Detect which cell encompasses the target text, then output its [X, Y] center coordinate. 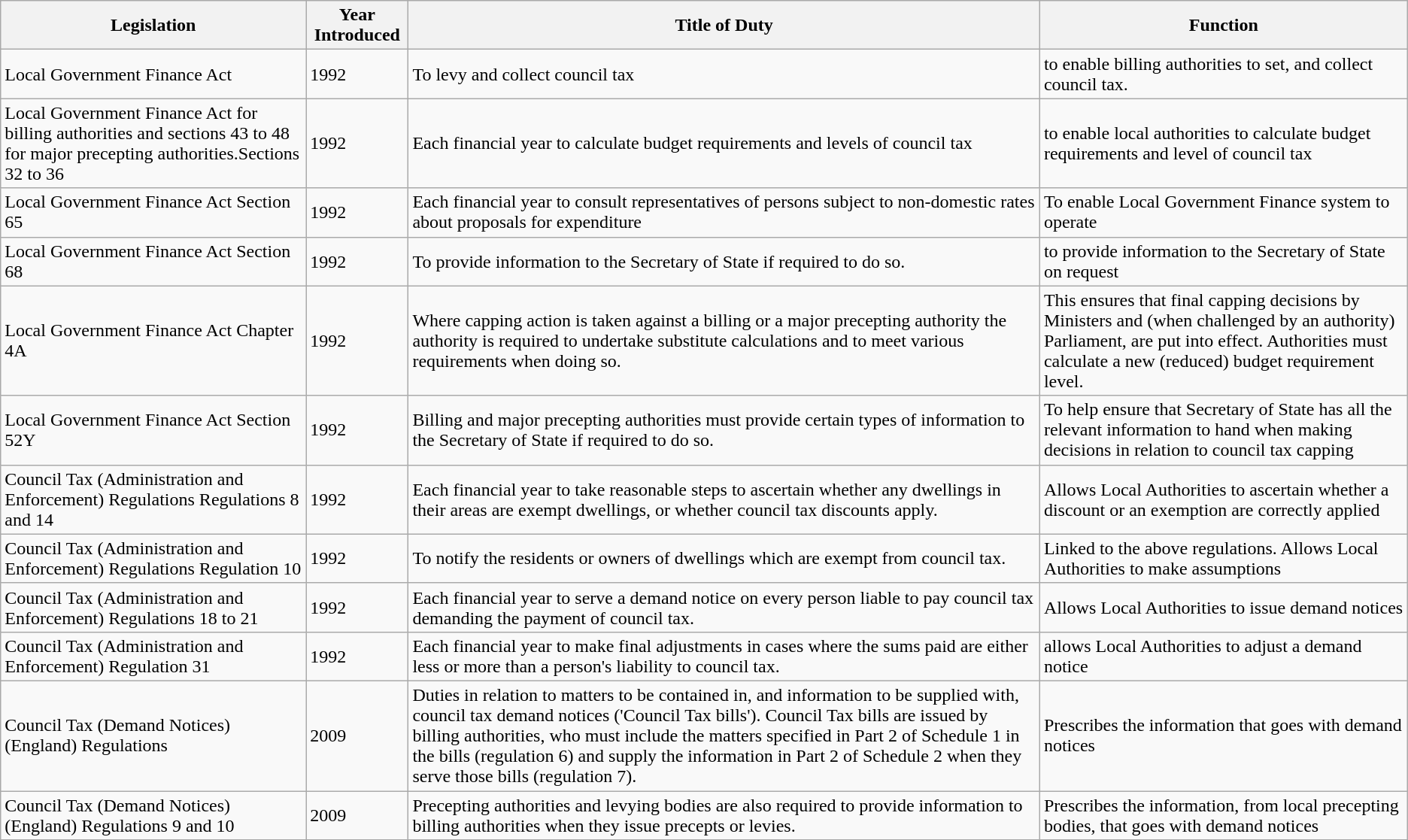
Title of Duty [724, 26]
allows Local Authorities to adjust a demand notice [1223, 656]
Local Government Finance Act Chapter 4A [153, 341]
To notify the residents or owners of dwellings which are exempt from council tax. [724, 558]
To provide information to the Secretary of State if required to do so. [724, 262]
Council Tax (Demand Notices) (England) Regulations [153, 735]
Each financial year to consult representatives of persons subject to non-domestic rates about proposals for expenditure [724, 212]
to provide information to the Secretary of State on request [1223, 262]
Council Tax (Administration and Enforcement) Regulations 18 to 21 [153, 608]
Local Government Finance Act Section 52Y [153, 430]
Local Government Finance Act for billing authorities and sections 43 to 48 for major precepting authorities.Sections 32 to 36 [153, 143]
to enable local authorities to calculate budget requirements and level of council tax [1223, 143]
Local Government Finance Act [153, 74]
Allows Local Authorities to ascertain whether a discount or an exemption are correctly applied [1223, 499]
Council Tax (Administration and Enforcement) Regulations Regulation 10 [153, 558]
Precepting authorities and levying bodies are also required to provide information to billing authorities when they issue precepts or levies. [724, 815]
Council Tax (Administration and Enforcement) Regulation 31 [153, 656]
to enable billing authorities to set, and collect council tax. [1223, 74]
Allows Local Authorities to issue demand notices [1223, 608]
To help ensure that Secretary of State has all the relevant information to hand when making decisions in relation to council tax capping [1223, 430]
Billing and major precepting authorities must provide certain types of information to the Secretary of State if required to do so. [724, 430]
Each financial year to calculate budget requirements and levels of council tax [724, 143]
To levy and collect council tax [724, 74]
Prescribes the information that goes with demand notices [1223, 735]
To enable Local Government Finance system to operate [1223, 212]
Local Government Finance Act Section 65 [153, 212]
Local Government Finance Act Section 68 [153, 262]
Legislation [153, 26]
Each financial year to serve a demand notice on every person liable to pay council tax demanding the payment of council tax. [724, 608]
Each financial year to make final adjustments in cases where the sums paid are either less or more than a person's liability to council tax. [724, 656]
Council Tax (Demand Notices) (England) Regulations 9 and 10 [153, 815]
Council Tax (Administration and Enforcement) Regulations Regulations 8 and 14 [153, 499]
Function [1223, 26]
Prescribes the information, from local precepting bodies, that goes with demand notices [1223, 815]
Year Introduced [357, 26]
Linked to the above regulations. Allows Local Authorities to make assumptions [1223, 558]
